Locate the cell with the specified text and output its (x, y) center coordinate. 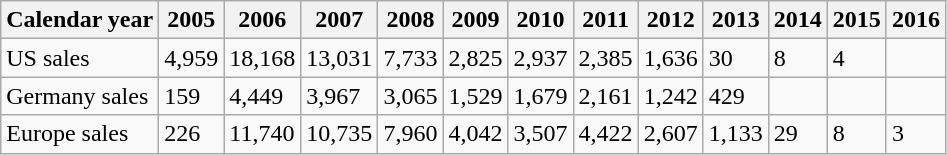
159 (192, 96)
7,960 (410, 134)
2005 (192, 20)
4,959 (192, 58)
1,679 (540, 96)
2,385 (606, 58)
4,422 (606, 134)
1,242 (670, 96)
4,449 (262, 96)
3,967 (340, 96)
30 (736, 58)
29 (798, 134)
2,825 (476, 58)
1,529 (476, 96)
2008 (410, 20)
2010 (540, 20)
1,636 (670, 58)
2011 (606, 20)
2,607 (670, 134)
2012 (670, 20)
Europe sales (80, 134)
2013 (736, 20)
11,740 (262, 134)
2,161 (606, 96)
2014 (798, 20)
7,733 (410, 58)
13,031 (340, 58)
3 (916, 134)
US sales (80, 58)
10,735 (340, 134)
Calendar year (80, 20)
18,168 (262, 58)
3,507 (540, 134)
226 (192, 134)
2006 (262, 20)
3,065 (410, 96)
2015 (856, 20)
429 (736, 96)
2,937 (540, 58)
Germany sales (80, 96)
1,133 (736, 134)
4,042 (476, 134)
2009 (476, 20)
2016 (916, 20)
2007 (340, 20)
4 (856, 58)
